Capture the cell that displays the provided text and extract its [X, Y] central coordinate. 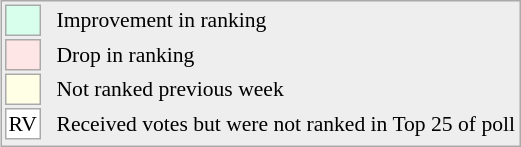
RV [23, 124]
Improvement in ranking [286, 20]
Received votes but were not ranked in Top 25 of poll [286, 124]
Not ranked previous week [286, 90]
Drop in ranking [286, 55]
